Return the [x, y] coordinate for the center point of the cell that contains the specified text.  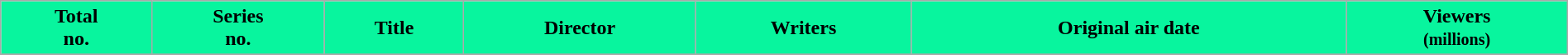
Director [580, 28]
Seriesno. [238, 28]
Totalno. [76, 28]
Viewers(millions) [1457, 28]
Original air date [1129, 28]
Writers [804, 28]
Title [394, 28]
